For the text-containing cell, return its midpoint in (x, y) coordinate format. 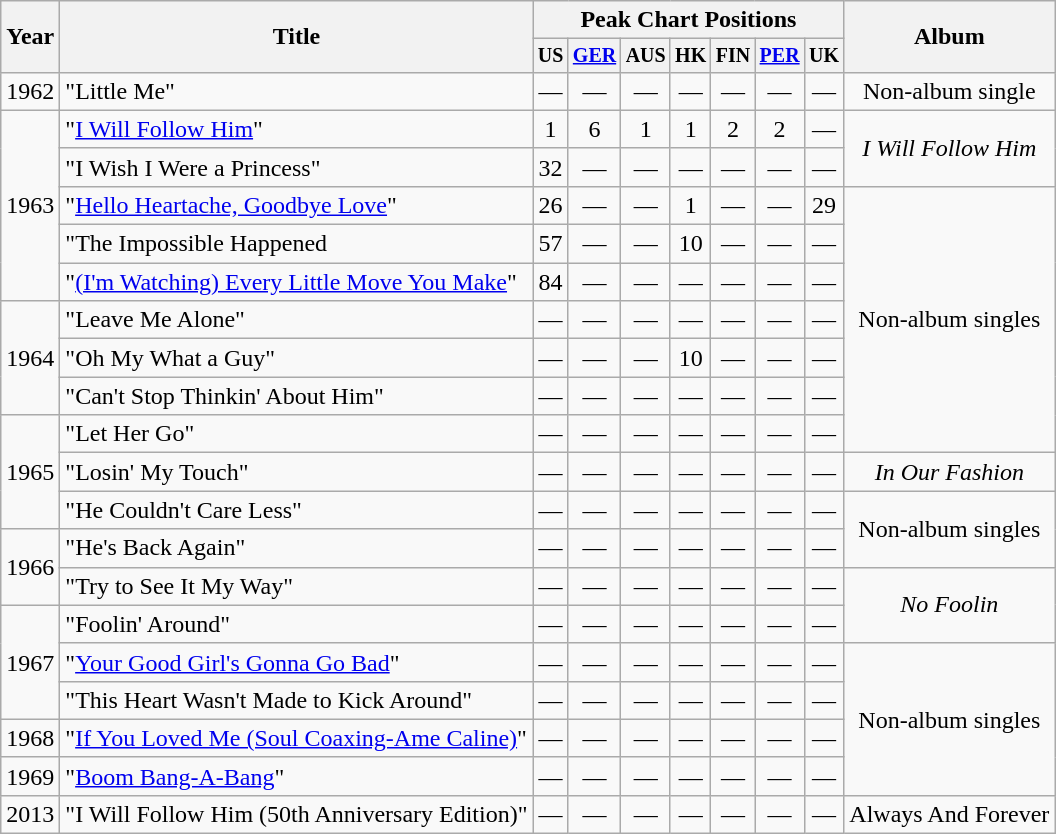
Peak Chart Positions (688, 20)
"Hello Heartache, Goodbye Love" (296, 205)
"I Will Follow Him" (296, 129)
"Let Her Go" (296, 434)
2013 (30, 814)
"The Impossible Happened (296, 244)
Year (30, 37)
"Can't Stop Thinkin' About Him" (296, 396)
Non-album single (950, 91)
"Leave Me Alone" (296, 320)
26 (550, 205)
UK (824, 56)
"I Will Follow Him (50th Anniversary Edition)" (296, 814)
1963 (30, 205)
1968 (30, 738)
"Boom Bang-A-Bang" (296, 776)
"(I'm Watching) Every Little Move You Make" (296, 282)
1966 (30, 567)
Album (950, 37)
"I Wish I Were a Princess" (296, 167)
1967 (30, 662)
"Little Me" (296, 91)
1962 (30, 91)
29 (824, 205)
In Our Fashion (950, 472)
"Losin' My Touch" (296, 472)
"He Couldn't Care Less" (296, 510)
57 (550, 244)
HK (690, 56)
"This Heart Wasn't Made to Kick Around" (296, 700)
"He's Back Again" (296, 548)
FIN (733, 56)
6 (594, 129)
"If You Loved Me (Soul Coaxing-Ame Caline)" (296, 738)
No Foolin (950, 605)
US (550, 56)
32 (550, 167)
84 (550, 282)
1969 (30, 776)
Always And Forever (950, 814)
"Oh My What a Guy" (296, 358)
1964 (30, 358)
AUS (646, 56)
GER (594, 56)
PER (780, 56)
"Your Good Girl's Gonna Go Bad" (296, 662)
"Foolin' Around" (296, 624)
Title (296, 37)
1965 (30, 472)
I Will Follow Him (950, 148)
"Try to See It My Way" (296, 586)
